Pinpoint the cell where the given text exists, returning its (x, y) midpoint coordinate. 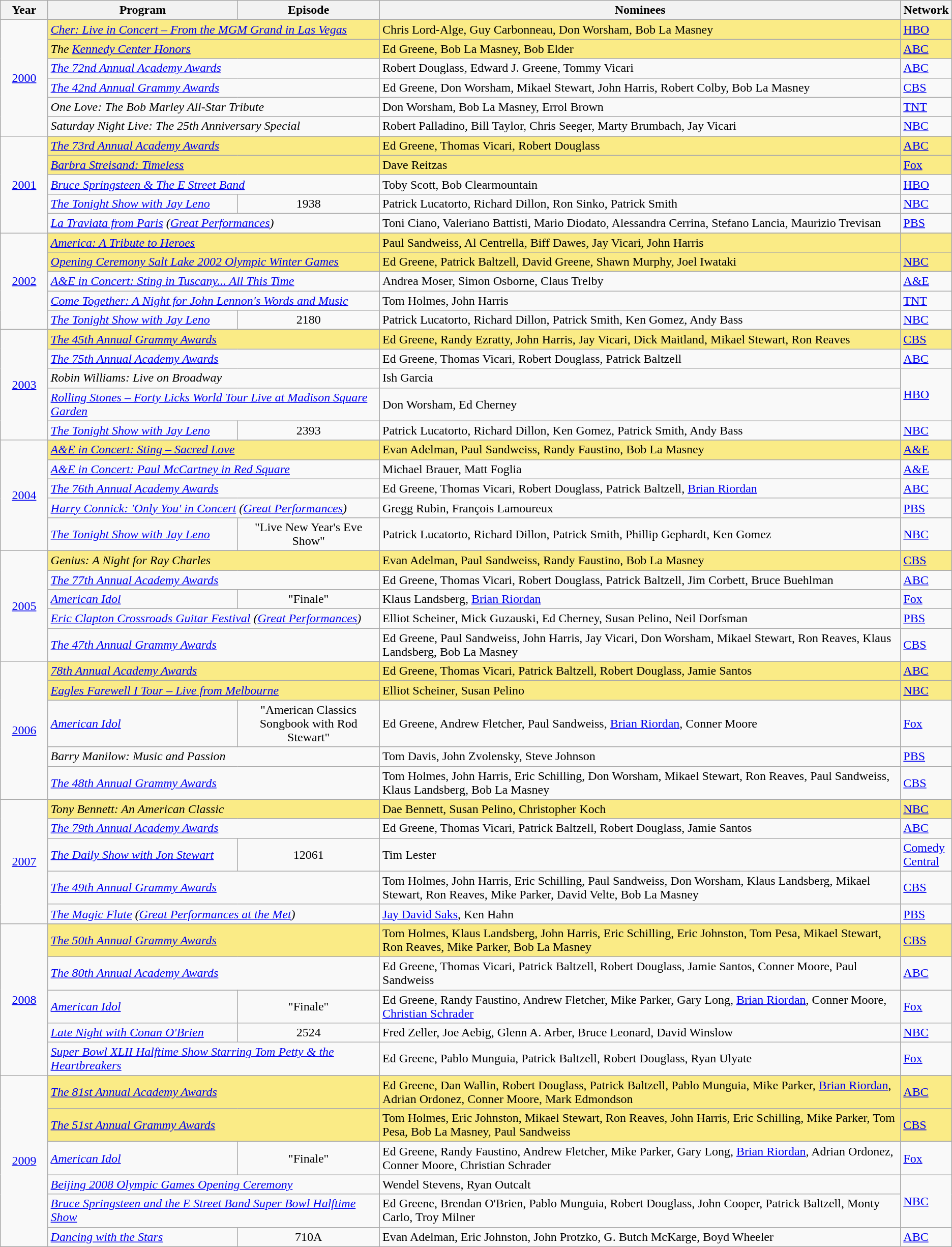
The 49th Annual Grammy Awards (214, 887)
Ed Greene, Thomas Vicari, Robert Douglass, Patrick Baltzell, Jim Corbett, Bruce Buehlman (640, 579)
The Magic Flute (Great Performances at the Met) (214, 914)
2524 (309, 1033)
710A (309, 1237)
La Traviata from Paris (Great Performances) (214, 223)
2002 (24, 281)
2393 (309, 430)
The 75th Annual Academy Awards (214, 359)
Ed Greene, Dan Wallin, Robert Douglass, Patrick Baltzell, Pablo Munguia, Mike Parker, Brian Riordan, Adrian Ordonez, Conner Moore, Mark Edmondson (640, 1092)
12061 (309, 855)
America: A Tribute to Heroes (214, 243)
Ed Greene, Thomas Vicari, Robert Douglass, Patrick Baltzell, Brian Riordan (640, 488)
Michael Brauer, Matt Foglia (640, 469)
A&E in Concert: Paul McCartney in Red Square (214, 469)
78th Annual Academy Awards (214, 671)
Bruce Springsteen and the E Street Band Super Bowl Halftime Show (214, 1211)
Ed Greene, Pablo Munguia, Patrick Baltzell, Robert Douglass, Ryan Ulyate (640, 1059)
Ed Greene, Brendan O'Brien, Pablo Munguia, Robert Douglass, John Cooper, Patrick Baltzell, Monty Carlo, Troy Milner (640, 1211)
Ed Greene, Thomas Vicari, Robert Douglass (640, 146)
Ed Greene, Randy Faustino, Andrew Fletcher, Mike Parker, Gary Long, Brian Riordan, Conner Moore, Christian Schrader (640, 1006)
Ish Garcia (640, 378)
"Live New Year's Eve Show" (309, 534)
Dae Bennett, Susan Pelino, Christopher Koch (640, 809)
Elliot Scheiner, Mick Guzauski, Ed Cherney, Susan Pelino, Neil Dorfsman (640, 619)
Patrick Lucatorto, Richard Dillon, Patrick Smith, Ken Gomez, Andy Bass (640, 320)
Jay David Saks, Ken Hahn (640, 914)
2003 (24, 385)
Toni Ciano, Valeriano Battisti, Mario Diodato, Alessandra Cerrina, Stefano Lancia, Maurizio Trevisan (640, 223)
Barry Manilow: Music and Passion (214, 757)
Rolling Stones – Forty Licks World Tour Live at Madison Square Garden (214, 404)
2000 (24, 78)
Ed Greene, Thomas Vicari, Robert Douglass, Patrick Baltzell (640, 359)
Patrick Lucatorto, Richard Dillon, Ron Sinko, Patrick Smith (640, 204)
2004 (24, 496)
Dave Reitzas (640, 165)
Nominees (640, 10)
Program (142, 10)
The 72nd Annual Academy Awards (214, 68)
2007 (24, 861)
Don Worsham, Ed Cherney (640, 404)
Come Together: A Night for John Lennon's Words and Music (214, 301)
The Daily Show with Jon Stewart (142, 855)
Don Worsham, Bob La Masney, Errol Brown (640, 107)
Robin Williams: Live on Broadway (214, 378)
Tom Holmes, Klaus Landsberg, John Harris, Eric Schilling, Eric Johnston, Tom Pesa, Mikael Stewart, Ron Reaves, Mike Parker, Bob La Masney (640, 940)
A&E in Concert: Sting in Tuscany... All This Time (214, 281)
The 79th Annual Academy Awards (214, 828)
Opening Ceremony Salt Lake 2002 Olympic Winter Games (214, 262)
Tom Holmes, John Harris, Eric Schilling, Don Worsham, Mikael Stewart, Ron Reaves, Paul Sandweiss, Klaus Landsberg, Bob La Masney (640, 782)
The 76th Annual Academy Awards (214, 488)
Cher: Live in Concert – From the MGM Grand in Las Vegas (214, 30)
Andrea Moser, Simon Osborne, Claus Trelby (640, 281)
The 81st Annual Academy Awards (214, 1092)
Tom Davis, John Zvolensky, Steve Johnson (640, 757)
Eric Clapton Crossroads Guitar Festival (Great Performances) (214, 619)
The 47th Annual Grammy Awards (214, 645)
Tim Lester (640, 855)
A&E in Concert: Sting – Sacred Love (214, 450)
2008 (24, 999)
Barbra Streisand: Timeless (214, 165)
The 50th Annual Grammy Awards (214, 940)
"American Classics Songbook with Rod Stewart" (309, 723)
Comedy Central (926, 855)
Eagles Farewell I Tour – Live from Melbourne (214, 690)
Ed Greene, Paul Sandweiss, John Harris, Jay Vicari, Don Worsham, Mikael Stewart, Ron Reaves, Klaus Landsberg, Bob La Masney (640, 645)
Network (926, 10)
Beijing 2008 Olympic Games Opening Ceremony (214, 1184)
2005 (24, 605)
Harry Connick: 'Only You' in Concert (Great Performances) (214, 508)
The Kennedy Center Honors (214, 49)
Episode (309, 10)
2009 (24, 1161)
2180 (309, 320)
Paul Sandweiss, Al Centrella, Biff Dawes, Jay Vicari, John Harris (640, 243)
Ed Greene, Randy Faustino, Andrew Fletcher, Mike Parker, Gary Long, Brian Riordan, Adrian Ordonez, Conner Moore, Christian Schrader (640, 1158)
Toby Scott, Bob Clearmountain (640, 184)
Ed Greene, Don Worsham, Mikael Stewart, John Harris, Robert Colby, Bob La Masney (640, 88)
2006 (24, 731)
Ed Greene, Patrick Baltzell, David Greene, Shawn Murphy, Joel Iwataki (640, 262)
The 51st Annual Grammy Awards (214, 1125)
Ed Greene, Andrew Fletcher, Paul Sandweiss, Brian Riordan, Conner Moore (640, 723)
Robert Douglass, Edward J. Greene, Tommy Vicari (640, 68)
The 77th Annual Academy Awards (214, 579)
Dancing with the Stars (142, 1237)
Gregg Rubin, François Lamoureux (640, 508)
Wendel Stevens, Ryan Outcalt (640, 1184)
Bruce Springsteen & The E Street Band (214, 184)
Ed Greene, Bob La Masney, Bob Elder (640, 49)
2001 (24, 184)
Tom Holmes, John Harris (640, 301)
Elliot Scheiner, Susan Pelino (640, 690)
Genius: A Night for Ray Charles (214, 560)
Robert Palladino, Bill Taylor, Chris Seeger, Marty Brumbach, Jay Vicari (640, 126)
The 48th Annual Grammy Awards (214, 782)
Ed Greene, Thomas Vicari, Patrick Baltzell, Robert Douglass, Jamie Santos, Conner Moore, Paul Sandweiss (640, 973)
Late Night with Conan O'Brien (142, 1033)
Chris Lord-Alge, Guy Carbonneau, Don Worsham, Bob La Masney (640, 30)
Year (24, 10)
1938 (309, 204)
The 45th Annual Grammy Awards (214, 339)
Evan Adelman, Eric Johnston, John Protzko, G. Butch McKarge, Boyd Wheeler (640, 1237)
Tony Bennett: An American Classic (214, 809)
Klaus Landsberg, Brian Riordan (640, 599)
Saturday Night Live: The 25th Anniversary Special (214, 126)
The 42nd Annual Grammy Awards (214, 88)
The 80th Annual Academy Awards (214, 973)
Tom Holmes, Eric Johnston, Mikael Stewart, Ron Reaves, John Harris, Eric Schilling, Mike Parker, Tom Pesa, Bob La Masney, Paul Sandweiss (640, 1125)
The 73rd Annual Academy Awards (214, 146)
Fred Zeller, Joe Aebig, Glenn A. Arber, Bruce Leonard, David Winslow (640, 1033)
One Love: The Bob Marley All-Star Tribute (214, 107)
Super Bowl XLII Halftime Show Starring Tom Petty & the Heartbreakers (214, 1059)
Patrick Lucatorto, Richard Dillon, Ken Gomez, Patrick Smith, Andy Bass (640, 430)
Ed Greene, Randy Ezratty, John Harris, Jay Vicari, Dick Maitland, Mikael Stewart, Ron Reaves (640, 339)
Patrick Lucatorto, Richard Dillon, Patrick Smith, Phillip Gephardt, Ken Gomez (640, 534)
